Return the (X, Y) coordinate for the center point of the cell that contains the specified text.  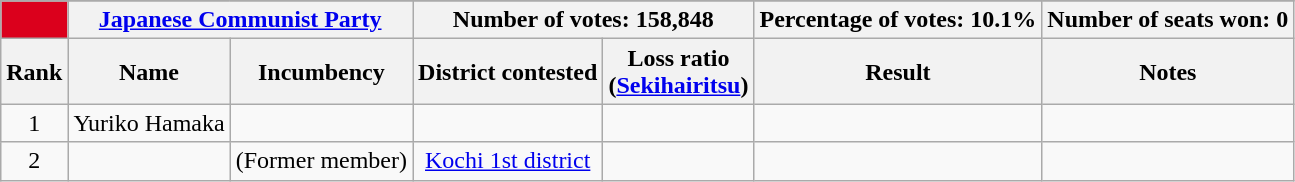
Notes (1168, 72)
Loss ratio(Sekihairitsu) (678, 72)
Japanese Communist Party (240, 20)
Yuriko Hamaka (149, 123)
Name (149, 72)
(Former member) (321, 161)
Number of seats won: 0 (1168, 20)
Number of votes: 158,848 (584, 20)
Percentage of votes: 10.1% (898, 20)
2 (34, 161)
Result (898, 72)
Kochi 1st district (508, 161)
District contested (508, 72)
Incumbency (321, 72)
Rank (34, 72)
1 (34, 123)
